Search for the cell housing the specified text and yield its [x, y] center coordinate. 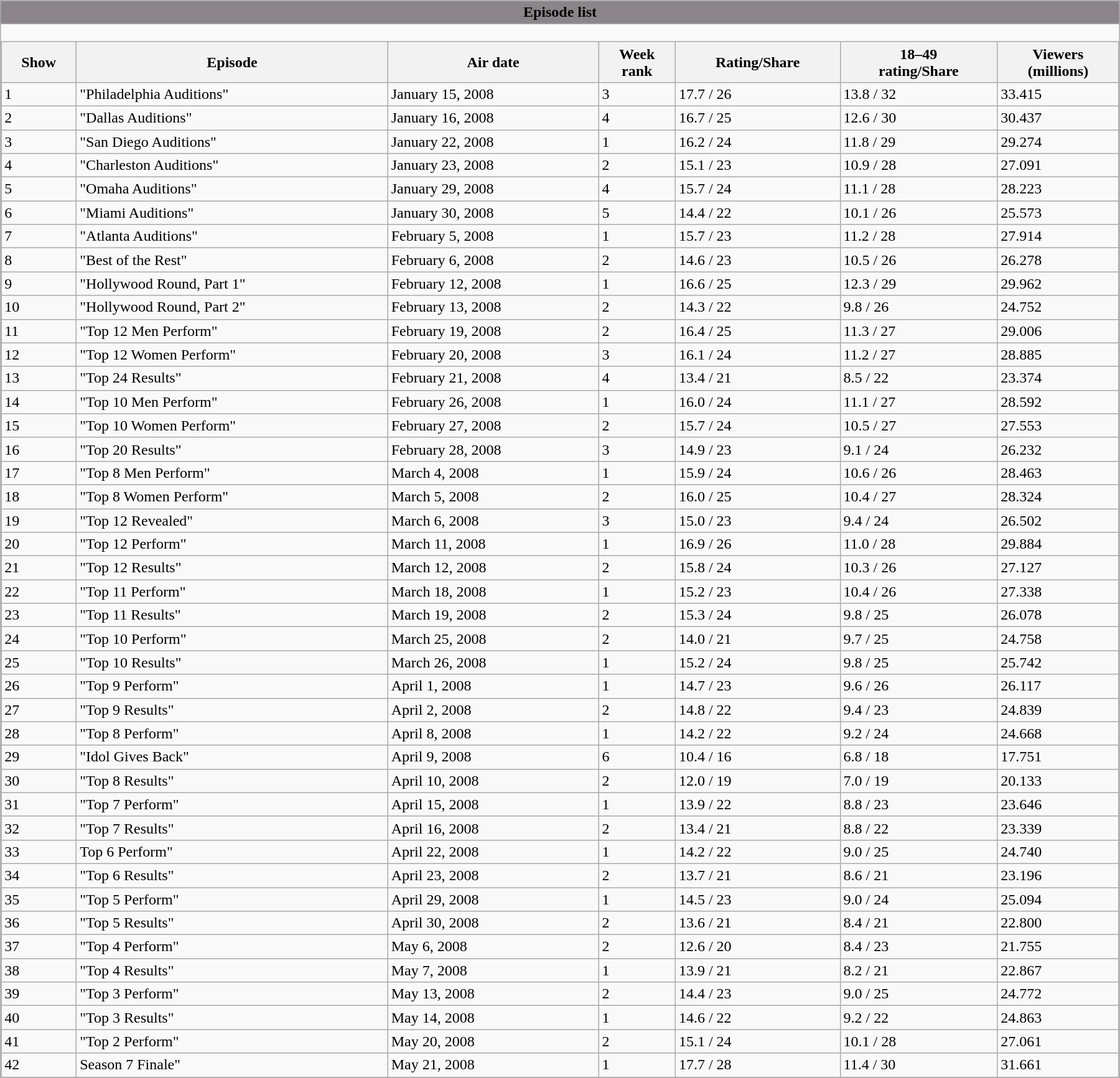
29 [39, 757]
February 12, 2008 [493, 284]
10.4 / 16 [758, 757]
25.573 [1058, 213]
29.274 [1058, 141]
"Top 12 Results" [233, 568]
16.2 / 24 [758, 141]
"Top 5 Results" [233, 923]
14.6 / 23 [758, 260]
15.1 / 24 [758, 1041]
12.6 / 30 [918, 118]
"Hollywood Round, Part 1" [233, 284]
10 [39, 307]
15.2 / 23 [758, 592]
February 13, 2008 [493, 307]
15.2 / 24 [758, 662]
January 23, 2008 [493, 165]
March 19, 2008 [493, 615]
"Charleston Auditions" [233, 165]
16 [39, 449]
28.885 [1058, 355]
19 [39, 521]
27.061 [1058, 1041]
32 [39, 828]
April 23, 2008 [493, 875]
16.4 / 25 [758, 331]
"Top 4 Perform" [233, 947]
6.8 / 18 [918, 757]
26.117 [1058, 686]
8.5 / 22 [918, 378]
May 13, 2008 [493, 994]
9.8 / 26 [918, 307]
26 [39, 686]
24.758 [1058, 639]
23.196 [1058, 875]
March 6, 2008 [493, 521]
27.091 [1058, 165]
13.8 / 32 [918, 94]
29.006 [1058, 331]
"Top 8 Women Perform" [233, 496]
25.742 [1058, 662]
March 18, 2008 [493, 592]
35 [39, 899]
"Top 8 Results" [233, 781]
May 20, 2008 [493, 1041]
28 [39, 733]
23.374 [1058, 378]
12 [39, 355]
"Top 3 Results" [233, 1018]
17.751 [1058, 757]
11.2 / 28 [918, 236]
Rating/Share [758, 62]
"Atlanta Auditions" [233, 236]
"Omaha Auditions" [233, 189]
8.4 / 21 [918, 923]
27.553 [1058, 425]
21.755 [1058, 947]
13.9 / 21 [758, 970]
29.884 [1058, 544]
28.463 [1058, 473]
30.437 [1058, 118]
14.9 / 23 [758, 449]
17.7 / 28 [758, 1065]
January 30, 2008 [493, 213]
Air date [493, 62]
28.592 [1058, 402]
23 [39, 615]
7.0 / 19 [918, 781]
21 [39, 568]
13.7 / 21 [758, 875]
April 9, 2008 [493, 757]
11.4 / 30 [918, 1065]
"Top 7 Perform" [233, 804]
11.1 / 28 [918, 189]
7 [39, 236]
14.6 / 22 [758, 1018]
41 [39, 1041]
25 [39, 662]
"Top 8 Men Perform" [233, 473]
11.3 / 27 [918, 331]
22.800 [1058, 923]
15.7 / 23 [758, 236]
"Top 2 Perform" [233, 1041]
15.9 / 24 [758, 473]
March 4, 2008 [493, 473]
22 [39, 592]
"Hollywood Round, Part 2" [233, 307]
17 [39, 473]
20 [39, 544]
14.7 / 23 [758, 686]
26.232 [1058, 449]
9.0 / 24 [918, 899]
February 6, 2008 [493, 260]
Weekrank [637, 62]
February 27, 2008 [493, 425]
March 26, 2008 [493, 662]
10.4 / 26 [918, 592]
"Top 10 Perform" [233, 639]
"Top 12 Men Perform" [233, 331]
13.6 / 21 [758, 923]
9.4 / 24 [918, 521]
April 22, 2008 [493, 852]
25.094 [1058, 899]
10.4 / 27 [918, 496]
"Philadelphia Auditions" [233, 94]
23.339 [1058, 828]
16.0 / 25 [758, 496]
13.9 / 22 [758, 804]
27.914 [1058, 236]
17.7 / 26 [758, 94]
March 5, 2008 [493, 496]
February 21, 2008 [493, 378]
24.668 [1058, 733]
24.752 [1058, 307]
24.839 [1058, 710]
"Top 10 Results" [233, 662]
33 [39, 852]
37 [39, 947]
28.223 [1058, 189]
May 7, 2008 [493, 970]
20.133 [1058, 781]
10.1 / 26 [918, 213]
15.3 / 24 [758, 615]
26.278 [1058, 260]
16.0 / 24 [758, 402]
14.3 / 22 [758, 307]
"Top 4 Results" [233, 970]
Episode list [560, 12]
11.1 / 27 [918, 402]
11 [39, 331]
16.7 / 25 [758, 118]
March 12, 2008 [493, 568]
"Top 12 Women Perform" [233, 355]
April 15, 2008 [493, 804]
10.6 / 26 [918, 473]
10.1 / 28 [918, 1041]
9.2 / 22 [918, 1018]
Viewers(millions) [1058, 62]
9.6 / 26 [918, 686]
"Top 10 Women Perform" [233, 425]
31 [39, 804]
"Miami Auditions" [233, 213]
27.338 [1058, 592]
10.5 / 26 [918, 260]
8.8 / 22 [918, 828]
April 16, 2008 [493, 828]
"Top 7 Results" [233, 828]
"San Diego Auditions" [233, 141]
March 11, 2008 [493, 544]
33.415 [1058, 94]
April 29, 2008 [493, 899]
8.4 / 23 [918, 947]
"Top 9 Perform" [233, 686]
9.1 / 24 [918, 449]
"Top 6 Results" [233, 875]
23.646 [1058, 804]
"Top 8 Perform" [233, 733]
"Best of the Rest" [233, 260]
15 [39, 425]
February 19, 2008 [493, 331]
11.8 / 29 [918, 141]
January 29, 2008 [493, 189]
"Top 5 Perform" [233, 899]
22.867 [1058, 970]
26.078 [1058, 615]
May 21, 2008 [493, 1065]
9.7 / 25 [918, 639]
15.0 / 23 [758, 521]
11.0 / 28 [918, 544]
30 [39, 781]
January 22, 2008 [493, 141]
January 16, 2008 [493, 118]
39 [39, 994]
"Dallas Auditions" [233, 118]
12.6 / 20 [758, 947]
15.1 / 23 [758, 165]
January 15, 2008 [493, 94]
24 [39, 639]
14.0 / 21 [758, 639]
12.3 / 29 [918, 284]
18–49 rating/Share [918, 62]
May 6, 2008 [493, 947]
8.8 / 23 [918, 804]
9.4 / 23 [918, 710]
10.9 / 28 [918, 165]
April 2, 2008 [493, 710]
16.6 / 25 [758, 284]
40 [39, 1018]
31.661 [1058, 1065]
14 [39, 402]
May 14, 2008 [493, 1018]
38 [39, 970]
April 8, 2008 [493, 733]
13 [39, 378]
24.772 [1058, 994]
26.502 [1058, 521]
24.740 [1058, 852]
"Top 11 Results" [233, 615]
8.2 / 21 [918, 970]
16.9 / 26 [758, 544]
28.324 [1058, 496]
16.1 / 24 [758, 355]
"Top 10 Men Perform" [233, 402]
"Top 12 Perform" [233, 544]
March 25, 2008 [493, 639]
8.6 / 21 [918, 875]
Show [39, 62]
February 28, 2008 [493, 449]
"Top 24 Results" [233, 378]
10.5 / 27 [918, 425]
9.2 / 24 [918, 733]
15.8 / 24 [758, 568]
8 [39, 260]
14.4 / 22 [758, 213]
34 [39, 875]
Season 7 Finale" [233, 1065]
"Top 20 Results" [233, 449]
18 [39, 496]
Episode [233, 62]
11.2 / 27 [918, 355]
29.962 [1058, 284]
36 [39, 923]
10.3 / 26 [918, 568]
"Top 9 Results" [233, 710]
"Idol Gives Back" [233, 757]
42 [39, 1065]
February 26, 2008 [493, 402]
24.863 [1058, 1018]
Top 6 Perform" [233, 852]
14.5 / 23 [758, 899]
"Top 11 Perform" [233, 592]
27 [39, 710]
27.127 [1058, 568]
"Top 3 Perform" [233, 994]
February 20, 2008 [493, 355]
9 [39, 284]
14.4 / 23 [758, 994]
"Top 12 Revealed" [233, 521]
April 30, 2008 [493, 923]
February 5, 2008 [493, 236]
April 1, 2008 [493, 686]
April 10, 2008 [493, 781]
12.0 / 19 [758, 781]
14.8 / 22 [758, 710]
